Return the [x, y] coordinate for the center point of the cell that contains the specified text.  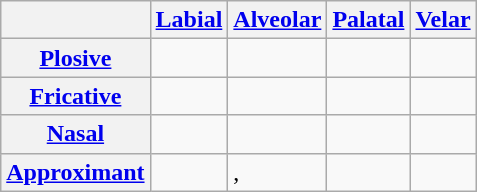
Alveolar [278, 20]
Plosive [76, 58]
Nasal [76, 134]
Fricative [76, 96]
Approximant [76, 172]
Velar [443, 20]
Labial [189, 20]
, [278, 172]
Palatal [368, 20]
